Provide the [X, Y] coordinate of the cell's center where the given text is located.  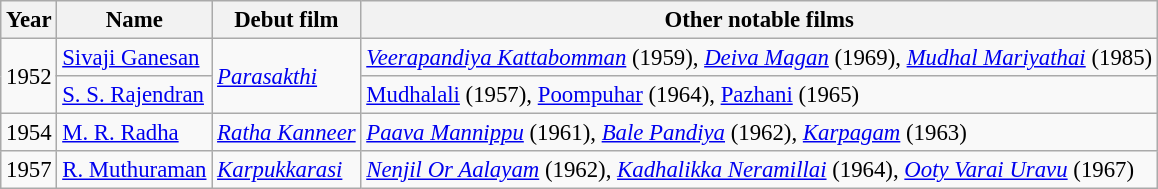
Karpukkarasi [286, 170]
Parasakthi [286, 76]
R. Muthuraman [134, 170]
1954 [29, 133]
Veerapandiya Kattabomman (1959), Deiva Magan (1969), Mudhal Mariyathai (1985) [759, 58]
Name [134, 20]
1957 [29, 170]
Year [29, 20]
S. S. Rajendran [134, 95]
Other notable films [759, 20]
Sivaji Ganesan [134, 58]
M. R. Radha [134, 133]
Nenjil Or Aalayam (1962), Kadhalikka Neramillai (1964), Ooty Varai Uravu (1967) [759, 170]
1952 [29, 76]
Debut film [286, 20]
Paava Mannippu (1961), Bale Pandiya (1962), Karpagam (1963) [759, 133]
Mudhalali (1957), Poompuhar (1964), Pazhani (1965) [759, 95]
Ratha Kanneer [286, 133]
